Scan for the cell matching the given text and deliver its [x, y] coordinate at center. 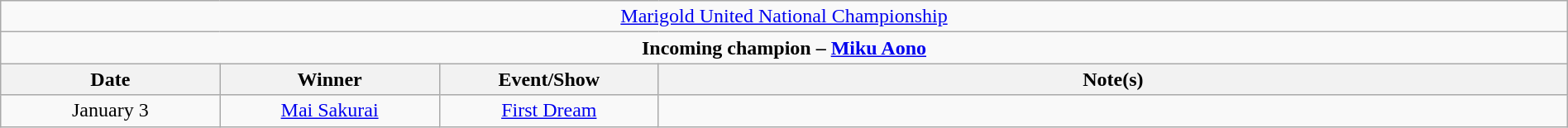
Date [111, 79]
Marigold United National Championship [784, 17]
January 3 [111, 111]
Event/Show [549, 79]
Mai Sakurai [329, 111]
Note(s) [1113, 79]
Winner [329, 79]
First Dream [549, 111]
Incoming champion – Miku Aono [784, 48]
